Output the (x, y) coordinate of the center of the cell containing the given text.  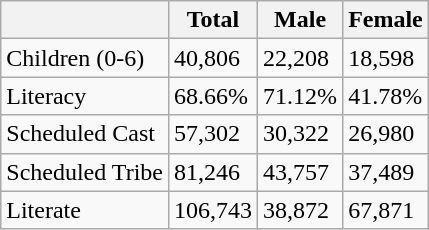
26,980 (386, 134)
71.12% (300, 96)
68.66% (212, 96)
Scheduled Tribe (85, 172)
Female (386, 20)
41.78% (386, 96)
67,871 (386, 210)
43,757 (300, 172)
18,598 (386, 58)
Literate (85, 210)
22,208 (300, 58)
81,246 (212, 172)
Male (300, 20)
40,806 (212, 58)
Children (0-6) (85, 58)
106,743 (212, 210)
30,322 (300, 134)
57,302 (212, 134)
Total (212, 20)
38,872 (300, 210)
Scheduled Cast (85, 134)
37,489 (386, 172)
Literacy (85, 96)
